Determine the [X, Y] coordinate at the center of the cell enclosing the given text.  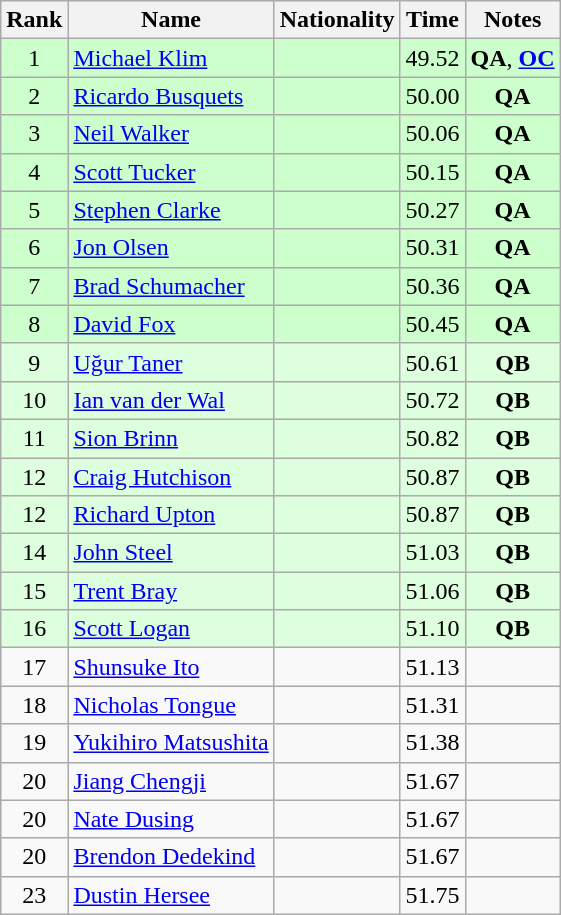
50.00 [432, 96]
9 [34, 362]
50.27 [432, 210]
Sion Brinn [171, 438]
David Fox [171, 324]
Brad Schumacher [171, 286]
51.38 [432, 743]
51.10 [432, 629]
50.31 [432, 248]
QA, OC [512, 58]
4 [34, 172]
Craig Hutchison [171, 477]
Ian van der Wal [171, 400]
50.72 [432, 400]
Name [171, 20]
Neil Walker [171, 134]
18 [34, 705]
50.45 [432, 324]
6 [34, 248]
Scott Tucker [171, 172]
49.52 [432, 58]
11 [34, 438]
2 [34, 96]
Jiang Chengji [171, 781]
14 [34, 553]
Nate Dusing [171, 819]
Trent Bray [171, 591]
Ricardo Busquets [171, 96]
Uğur Taner [171, 362]
50.15 [432, 172]
Nationality [337, 20]
10 [34, 400]
50.06 [432, 134]
51.03 [432, 553]
51.13 [432, 667]
51.31 [432, 705]
Notes [512, 20]
50.61 [432, 362]
Brendon Dedekind [171, 857]
50.36 [432, 286]
Yukihiro Matsushita [171, 743]
7 [34, 286]
Rank [34, 20]
Jon Olsen [171, 248]
Dustin Hersee [171, 895]
16 [34, 629]
Shunsuke Ito [171, 667]
50.82 [432, 438]
51.06 [432, 591]
John Steel [171, 553]
8 [34, 324]
51.75 [432, 895]
Nicholas Tongue [171, 705]
23 [34, 895]
1 [34, 58]
Scott Logan [171, 629]
Richard Upton [171, 515]
5 [34, 210]
15 [34, 591]
3 [34, 134]
19 [34, 743]
Stephen Clarke [171, 210]
Michael Klim [171, 58]
17 [34, 667]
Time [432, 20]
